For the text-containing cell, return its midpoint in [X, Y] coordinate format. 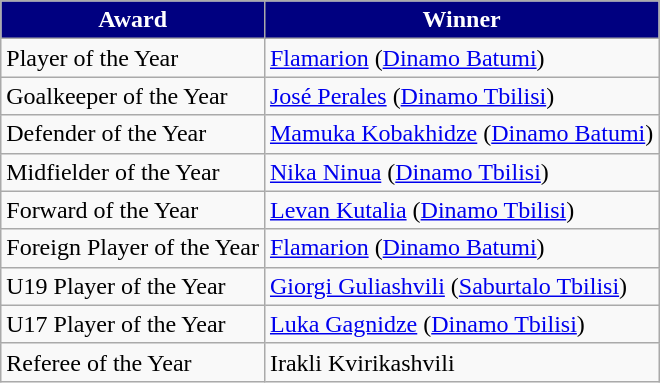
Player of the Year [133, 58]
U19 Player of the Year [133, 286]
Foreign Player of the Year [133, 248]
Nika Ninua (Dinamo Tbilisi) [461, 172]
Mamuka Kobakhidze (Dinamo Batumi) [461, 134]
Irakli Kvirikashvili [461, 362]
Levan Kutalia (Dinamo Tbilisi) [461, 210]
Award [133, 20]
Midfielder of the Year [133, 172]
U17 Player of the Year [133, 324]
Referee of the Year [133, 362]
Giorgi Guliashvili (Saburtalo Tbilisi) [461, 286]
Goalkeeper of the Year [133, 96]
Winner [461, 20]
Luka Gagnidze (Dinamo Tbilisi) [461, 324]
Defender of the Year [133, 134]
Forward of the Year [133, 210]
José Perales (Dinamo Tbilisi) [461, 96]
